For the text-containing cell, return its midpoint in (x, y) coordinate format. 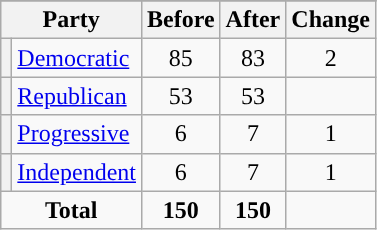
Progressive (77, 134)
Before (180, 20)
Change (331, 20)
Party (72, 20)
Total (72, 210)
Independent (77, 172)
85 (180, 58)
After (253, 20)
83 (253, 58)
Republican (77, 96)
Democratic (77, 58)
2 (331, 58)
